Return [x, y] of the center of cell containing provided text 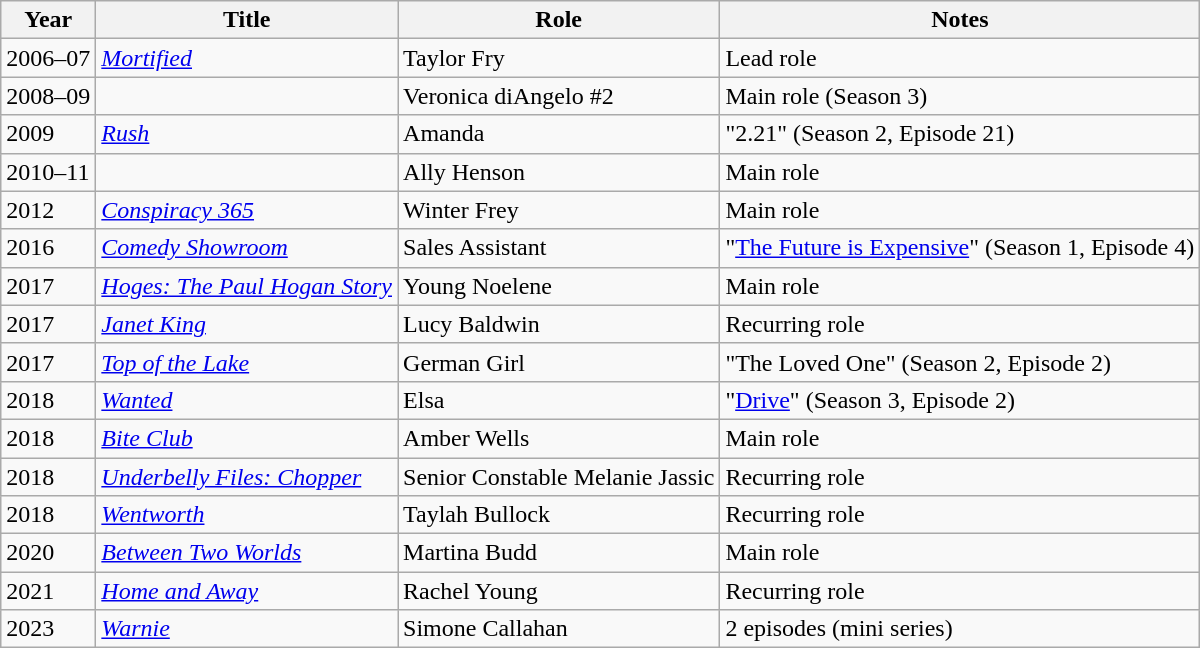
German Girl [559, 362]
2020 [48, 553]
Wanted [247, 400]
Underbelly Files: Chopper [247, 477]
Martina Budd [559, 553]
"The Future is Expensive" (Season 1, Episode 4) [960, 248]
Comedy Showroom [247, 248]
Notes [960, 20]
Hoges: The Paul Hogan Story [247, 286]
Veronica diAngelo #2 [559, 96]
Bite Club [247, 438]
Lead role [960, 58]
2021 [48, 591]
Elsa [559, 400]
Rush [247, 134]
2009 [48, 134]
Winter Frey [559, 210]
2016 [48, 248]
2006–07 [48, 58]
2012 [48, 210]
Simone Callahan [559, 629]
Ally Henson [559, 172]
Senior Constable Melanie Jassic [559, 477]
Top of the Lake [247, 362]
Janet King [247, 324]
Main role (Season 3) [960, 96]
2023 [48, 629]
"Drive" (Season 3, Episode 2) [960, 400]
Amanda [559, 134]
Warnie [247, 629]
Conspiracy 365 [247, 210]
Lucy Baldwin [559, 324]
2 episodes (mini series) [960, 629]
2008–09 [48, 96]
Title [247, 20]
Home and Away [247, 591]
Between Two Worlds [247, 553]
Rachel Young [559, 591]
Role [559, 20]
"The Loved One" (Season 2, Episode 2) [960, 362]
2010–11 [48, 172]
"2.21" (Season 2, Episode 21) [960, 134]
Amber Wells [559, 438]
Taylor Fry [559, 58]
Wentworth [247, 515]
Sales Assistant [559, 248]
Mortified [247, 58]
Young Noelene [559, 286]
Year [48, 20]
Taylah Bullock [559, 515]
